Locate the cell with the specified text and output its [X, Y] center coordinate. 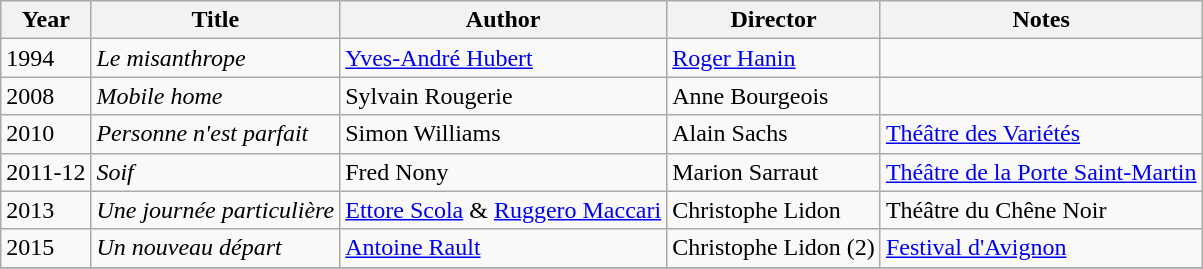
Un nouveau départ [216, 248]
Théâtre de la Porte Saint-Martin [1041, 172]
Christophe Lidon (2) [774, 248]
Yves-André Hubert [504, 58]
2011-12 [46, 172]
Festival d'Avignon [1041, 248]
2015 [46, 248]
Title [216, 20]
Personne n'est parfait [216, 134]
Anne Bourgeois [774, 96]
2010 [46, 134]
Simon Williams [504, 134]
Soif [216, 172]
Mobile home [216, 96]
Author [504, 20]
1994 [46, 58]
Christophe Lidon [774, 210]
Sylvain Rougerie [504, 96]
Marion Sarraut [774, 172]
Théâtre des Variétés [1041, 134]
Director [774, 20]
Notes [1041, 20]
2013 [46, 210]
Une journée particulière [216, 210]
Fred Nony [504, 172]
Roger Hanin [774, 58]
Year [46, 20]
Antoine Rault [504, 248]
Théâtre du Chêne Noir [1041, 210]
2008 [46, 96]
Alain Sachs [774, 134]
Ettore Scola & Ruggero Maccari [504, 210]
Le misanthrope [216, 58]
